Locate the cell with the specified text and output its (x, y) center coordinate. 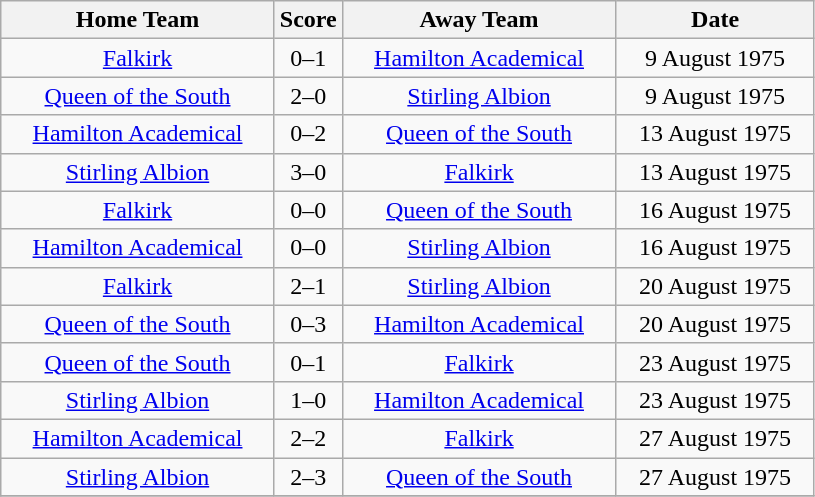
2–2 (308, 438)
2–1 (308, 286)
Score (308, 20)
Away Team (479, 20)
Home Team (138, 20)
1–0 (308, 400)
0–3 (308, 324)
3–0 (308, 172)
0–2 (308, 134)
Date (716, 20)
2–3 (308, 477)
2–0 (308, 96)
